Scan for the cell matching the given text and deliver its (X, Y) coordinate at center. 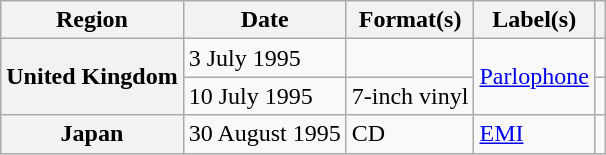
EMI (534, 134)
10 July 1995 (264, 96)
Label(s) (534, 20)
Parlophone (534, 77)
7-inch vinyl (410, 96)
Japan (92, 134)
United Kingdom (92, 77)
30 August 1995 (264, 134)
Format(s) (410, 20)
3 July 1995 (264, 58)
CD (410, 134)
Date (264, 20)
Region (92, 20)
